For the text-containing cell, return its midpoint in (X, Y) coordinate format. 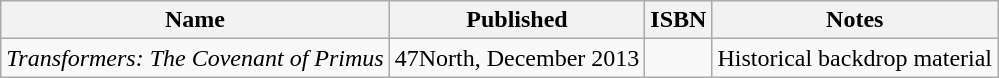
Notes (855, 20)
Published (517, 20)
Historical backdrop material (855, 58)
Transformers: The Covenant of Primus (195, 58)
ISBN (678, 20)
Name (195, 20)
47North, December 2013 (517, 58)
